Capture the cell that displays the provided text and extract its (x, y) central coordinate. 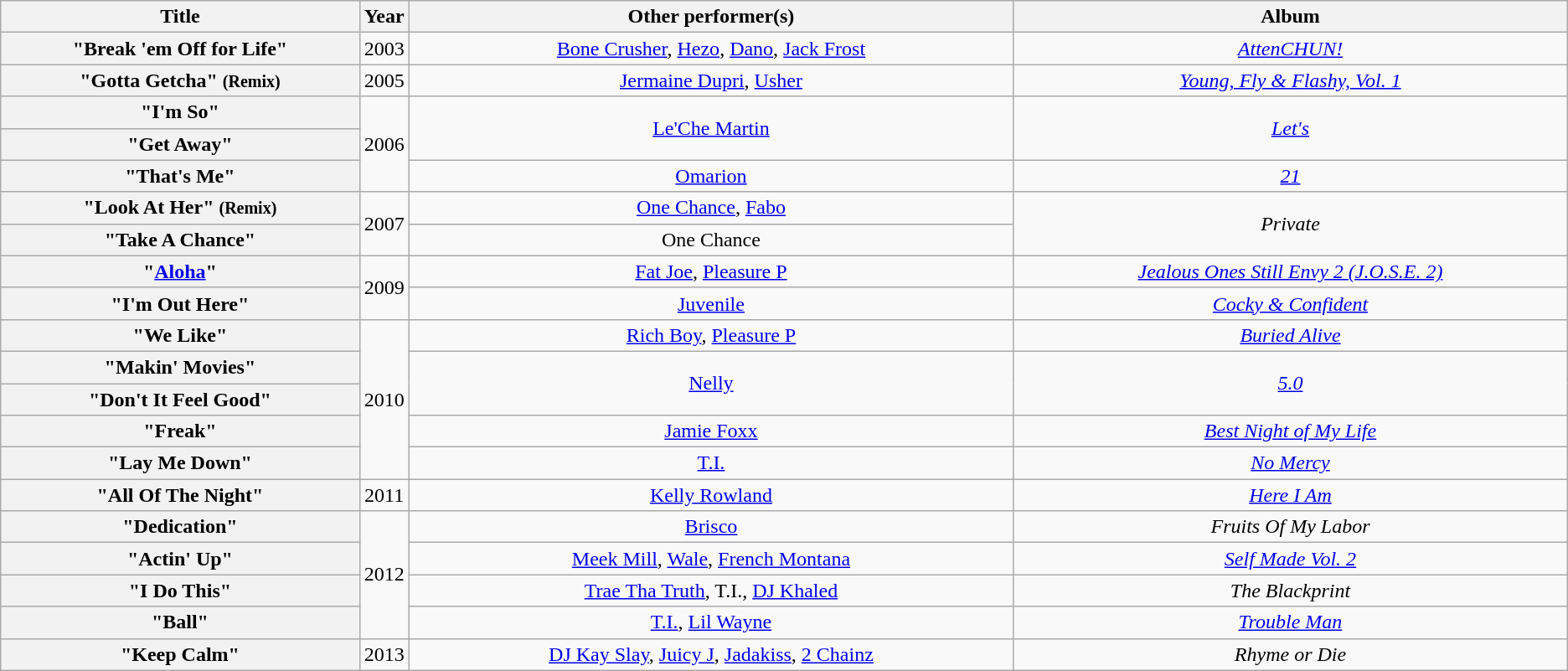
2011 (384, 495)
Nelly (711, 383)
2010 (384, 399)
2005 (384, 80)
"Keep Calm" (180, 654)
One Chance (711, 240)
Let's (1291, 128)
Le'Che Martin (711, 128)
"Get Away" (180, 144)
Rich Boy, Pleasure P (711, 335)
"I'm Out Here" (180, 303)
"Freak" (180, 431)
Trouble Man (1291, 622)
"Take A Chance" (180, 240)
21 (1291, 176)
Jamie Foxx (711, 431)
"Makin' Movies" (180, 367)
"Don't It Feel Good" (180, 400)
Buried Alive (1291, 335)
"Break 'em Off for Life" (180, 49)
Fruits Of My Labor (1291, 527)
"Lay Me Down" (180, 463)
"Dedication" (180, 527)
No Mercy (1291, 463)
DJ Kay Slay, Juicy J, Jadakiss, 2 Chainz (711, 654)
AttenCHUN! (1291, 49)
Young, Fly & Flashy, Vol. 1 (1291, 80)
Rhyme or Die (1291, 654)
"I Do This" (180, 591)
Self Made Vol. 2 (1291, 559)
Jermaine Dupri, Usher (711, 80)
2006 (384, 144)
Year (384, 17)
"All Of The Night" (180, 495)
2007 (384, 224)
"Actin' Up" (180, 559)
Title (180, 17)
Trae Tha Truth, T.I., DJ Khaled (711, 591)
Here I Am (1291, 495)
Brisco (711, 527)
Other performer(s) (711, 17)
"Ball" (180, 622)
Juvenile (711, 303)
2003 (384, 49)
2013 (384, 654)
The Blackprint (1291, 591)
"Aloha" (180, 271)
Kelly Rowland (711, 495)
"I'm So" (180, 112)
"We Like" (180, 335)
Meek Mill, Wale, French Montana (711, 559)
Private (1291, 224)
2012 (384, 575)
Album (1291, 17)
One Chance, Fabo (711, 208)
Omarion (711, 176)
2009 (384, 287)
Best Night of My Life (1291, 431)
"Look At Her" (Remix) (180, 208)
Cocky & Confident (1291, 303)
"Gotta Getcha" (Remix) (180, 80)
T.I., Lil Wayne (711, 622)
"That's Me" (180, 176)
Fat Joe, Pleasure P (711, 271)
Bone Crusher, Hezo, Dano, Jack Frost (711, 49)
T.I. (711, 463)
Jealous Ones Still Envy 2 (J.O.S.E. 2) (1291, 271)
5.0 (1291, 383)
